Return the [x, y] coordinate for the center point of the cell that contains the specified text.  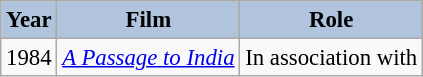
A Passage to India [148, 58]
1984 [29, 58]
Role [332, 20]
Year [29, 20]
Film [148, 20]
In association with [332, 58]
